Return [X, Y] of the center of cell containing provided text 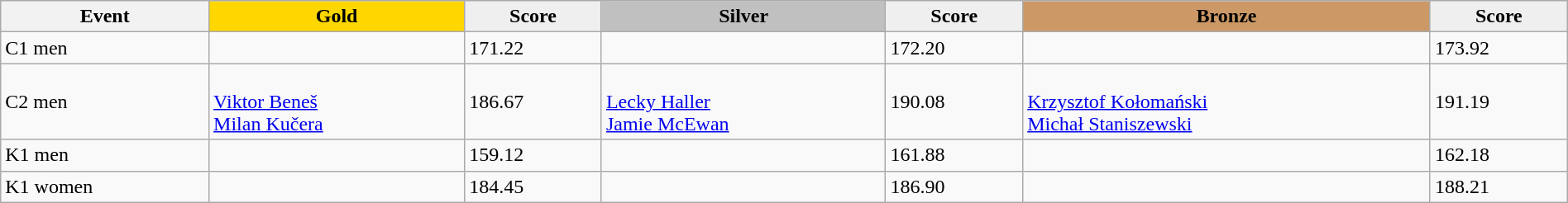
K1 men [105, 155]
Gold [337, 17]
159.12 [533, 155]
162.18 [1499, 155]
171.22 [533, 48]
191.19 [1499, 101]
190.08 [954, 101]
Event [105, 17]
Krzysztof KołomańskiMichał Staniszewski [1227, 101]
Silver [743, 17]
173.92 [1499, 48]
Lecky HallerJamie McEwan [743, 101]
C1 men [105, 48]
188.21 [1499, 186]
186.67 [533, 101]
186.90 [954, 186]
172.20 [954, 48]
161.88 [954, 155]
C2 men [105, 101]
Bronze [1227, 17]
Viktor BenešMilan Kučera [337, 101]
K1 women [105, 186]
184.45 [533, 186]
